Return (X, Y) of the center of cell containing provided text 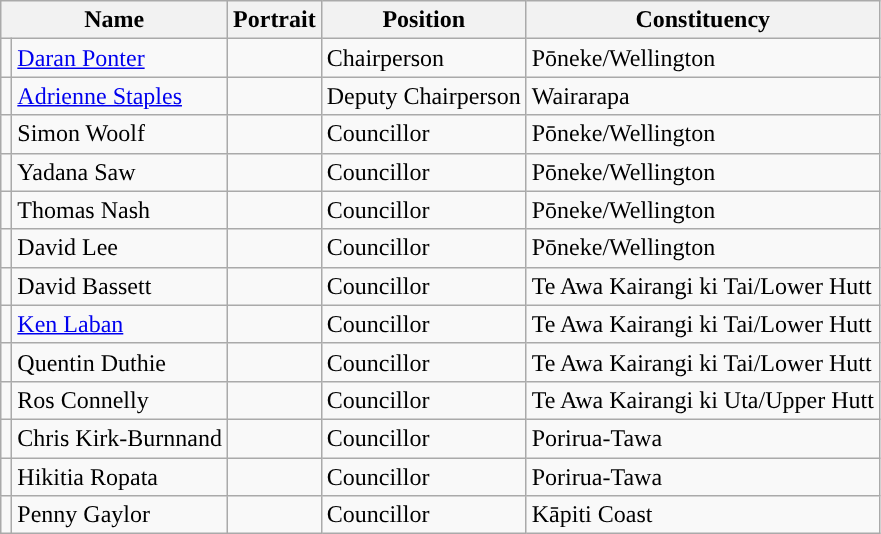
Wairarapa (702, 96)
Kāpiti Coast (702, 515)
Penny Gaylor (120, 515)
Yadana Saw (120, 172)
Thomas Nash (120, 210)
Constituency (702, 20)
Ken Laban (120, 324)
David Bassett (120, 286)
Quentin Duthie (120, 362)
Ros Connelly (120, 400)
Hikitia Ropata (120, 477)
Chairperson (424, 58)
David Lee (120, 248)
Daran Ponter (120, 58)
Adrienne Staples (120, 96)
Name (114, 20)
Chris Kirk-Burnnand (120, 438)
Simon Woolf (120, 134)
Position (424, 20)
Deputy Chairperson (424, 96)
Portrait (275, 20)
Te Awa Kairangi ki Uta/Upper Hutt (702, 400)
